Determine the [x, y] coordinate at the center of the cell enclosing the given text.  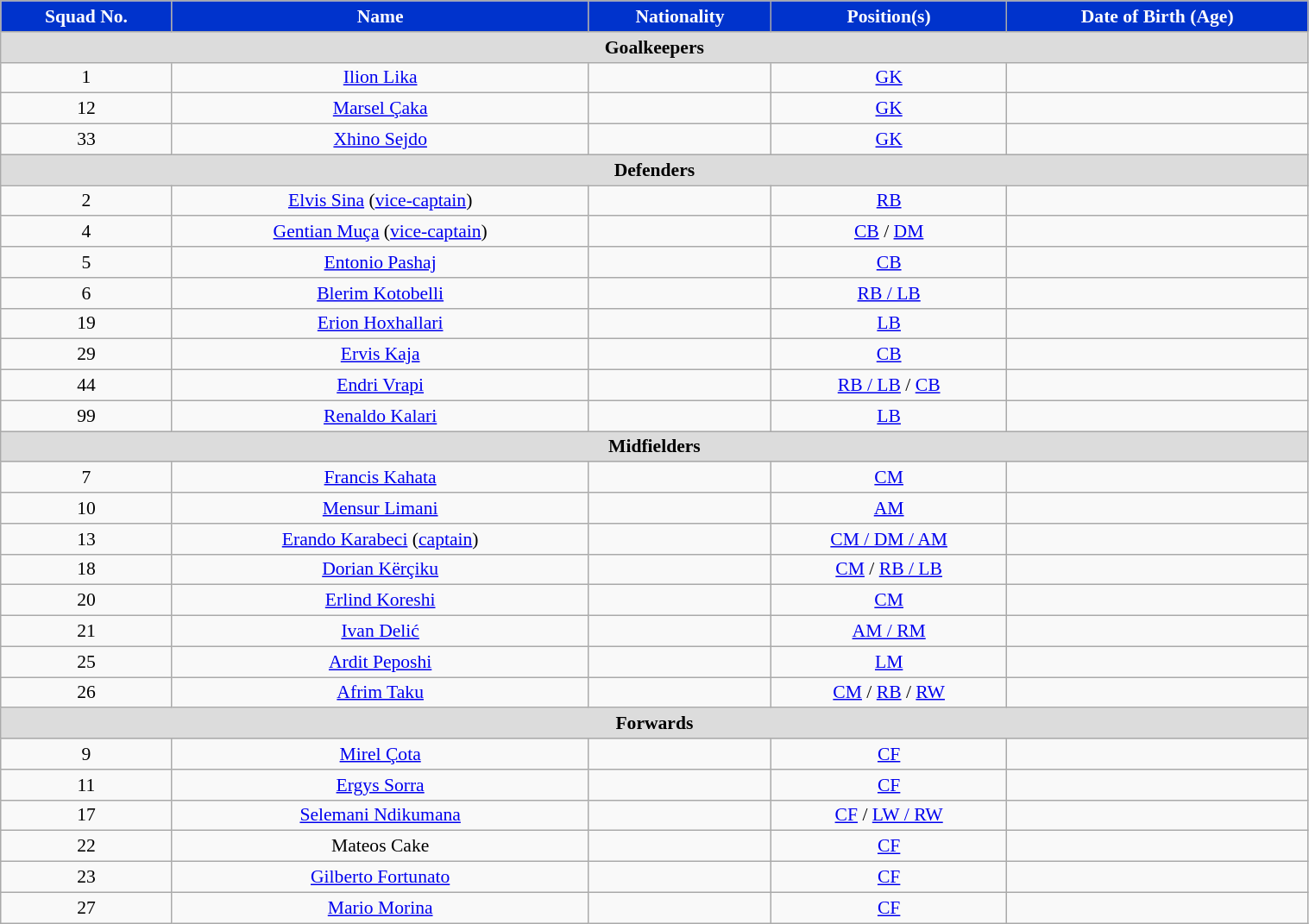
Position(s) [889, 16]
1 [86, 78]
Ergys Sorra [380, 785]
Elvis Sina (vice-captain) [380, 201]
44 [86, 386]
Mario Morina [380, 908]
18 [86, 569]
Gentian Muça (vice-captain) [380, 232]
Xhino Sejdo [380, 140]
Mirel Çota [380, 754]
7 [86, 478]
AM / RM [889, 632]
Midfielders [654, 447]
CM / RB / RW [889, 693]
Marsel Çaka [380, 109]
Erando Karabeci (captain) [380, 539]
33 [86, 140]
Name [380, 16]
Entonio Pashaj [380, 262]
27 [86, 908]
Mensur Limani [380, 508]
25 [86, 662]
5 [86, 262]
23 [86, 877]
20 [86, 600]
Ervis Kaja [380, 355]
Defenders [654, 170]
RB [889, 201]
6 [86, 293]
RB / LB [889, 293]
26 [86, 693]
Renaldo Kalari [380, 416]
Forwards [654, 724]
19 [86, 324]
Goalkeepers [654, 47]
Francis Kahata [380, 478]
Dorian Kërçiku [380, 569]
Ivan Delić [380, 632]
CB / DM [889, 232]
21 [86, 632]
CM / DM / AM [889, 539]
22 [86, 846]
RB / LB / CB [889, 386]
Blerim Kotobelli [380, 293]
29 [86, 355]
4 [86, 232]
CM / RB / LB [889, 569]
AM [889, 508]
LM [889, 662]
Afrim Taku [380, 693]
Gilberto Fortunato [380, 877]
Erion Hoxhallari [380, 324]
Nationality [680, 16]
Date of Birth (Age) [1157, 16]
10 [86, 508]
12 [86, 109]
13 [86, 539]
Mateos Cake [380, 846]
11 [86, 785]
CF / LW / RW [889, 815]
Erlind Koreshi [380, 600]
9 [86, 754]
99 [86, 416]
Squad No. [86, 16]
Ardit Peposhi [380, 662]
Selemani Ndikumana [380, 815]
Ilion Lika [380, 78]
Endri Vrapi [380, 386]
2 [86, 201]
17 [86, 815]
